From the cell containing the given text, extract its center point as (X, Y) coordinate. 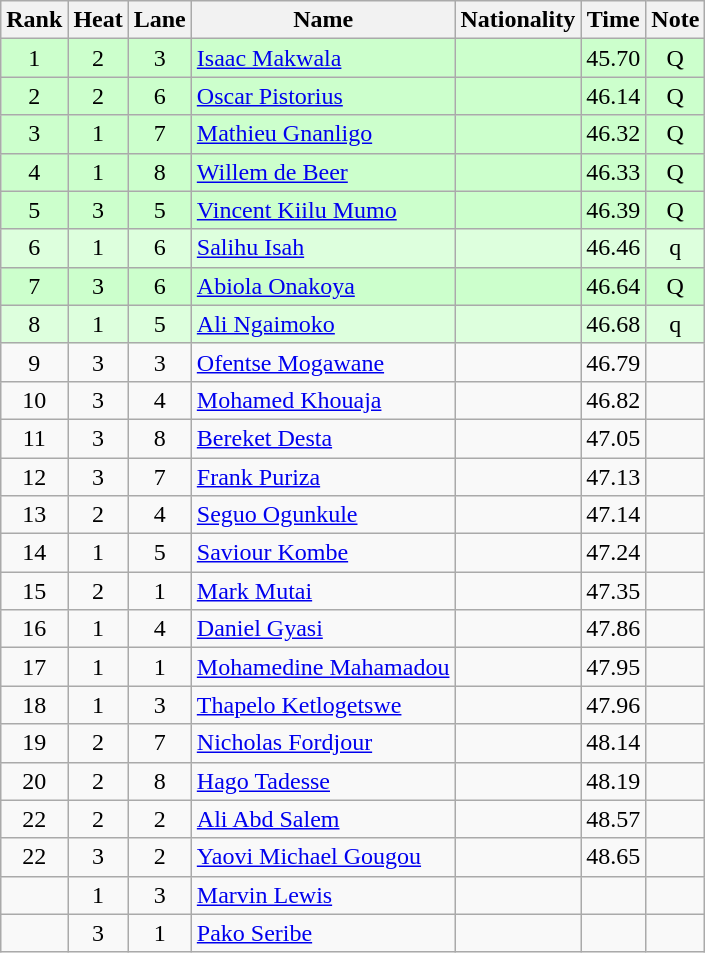
Hago Tadesse (323, 781)
47.86 (614, 629)
Rank (34, 20)
Ofentse Mogawane (323, 362)
Yaovi Michael Gougou (323, 857)
Frank Puriza (323, 477)
Mathieu Gnanligo (323, 134)
47.14 (614, 515)
Mark Mutai (323, 591)
Pako Seribe (323, 933)
Ali Abd Salem (323, 819)
20 (34, 781)
47.35 (614, 591)
47.24 (614, 553)
Bereket Desta (323, 438)
Heat (98, 20)
Saviour Kombe (323, 553)
Marvin Lewis (323, 895)
Nationality (518, 20)
16 (34, 629)
46.64 (614, 286)
45.70 (614, 58)
10 (34, 400)
46.39 (614, 210)
11 (34, 438)
Vincent Kiilu Mumo (323, 210)
48.14 (614, 743)
18 (34, 705)
48.65 (614, 857)
Time (614, 20)
Willem de Beer (323, 172)
48.19 (614, 781)
Nicholas Fordjour (323, 743)
46.14 (614, 96)
Thapelo Ketlogetswe (323, 705)
Name (323, 20)
Daniel Gyasi (323, 629)
46.33 (614, 172)
46.32 (614, 134)
Ali Ngaimoko (323, 324)
15 (34, 591)
46.79 (614, 362)
14 (34, 553)
12 (34, 477)
Salihu Isah (323, 248)
Seguo Ogunkule (323, 515)
Isaac Makwala (323, 58)
47.95 (614, 667)
46.46 (614, 248)
9 (34, 362)
17 (34, 667)
Lane (160, 20)
48.57 (614, 819)
13 (34, 515)
47.13 (614, 477)
Abiola Onakoya (323, 286)
Mohamed Khouaja (323, 400)
46.68 (614, 324)
Note (676, 20)
47.96 (614, 705)
Mohamedine Mahamadou (323, 667)
46.82 (614, 400)
47.05 (614, 438)
19 (34, 743)
Oscar Pistorius (323, 96)
